Locate the cell with the specified text and output its (X, Y) center coordinate. 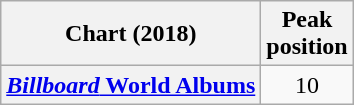
Chart (2018) (131, 34)
Peakposition (307, 34)
10 (307, 85)
Billboard World Albums (131, 85)
